Detect which cell encompasses the target text, then output its (X, Y) center coordinate. 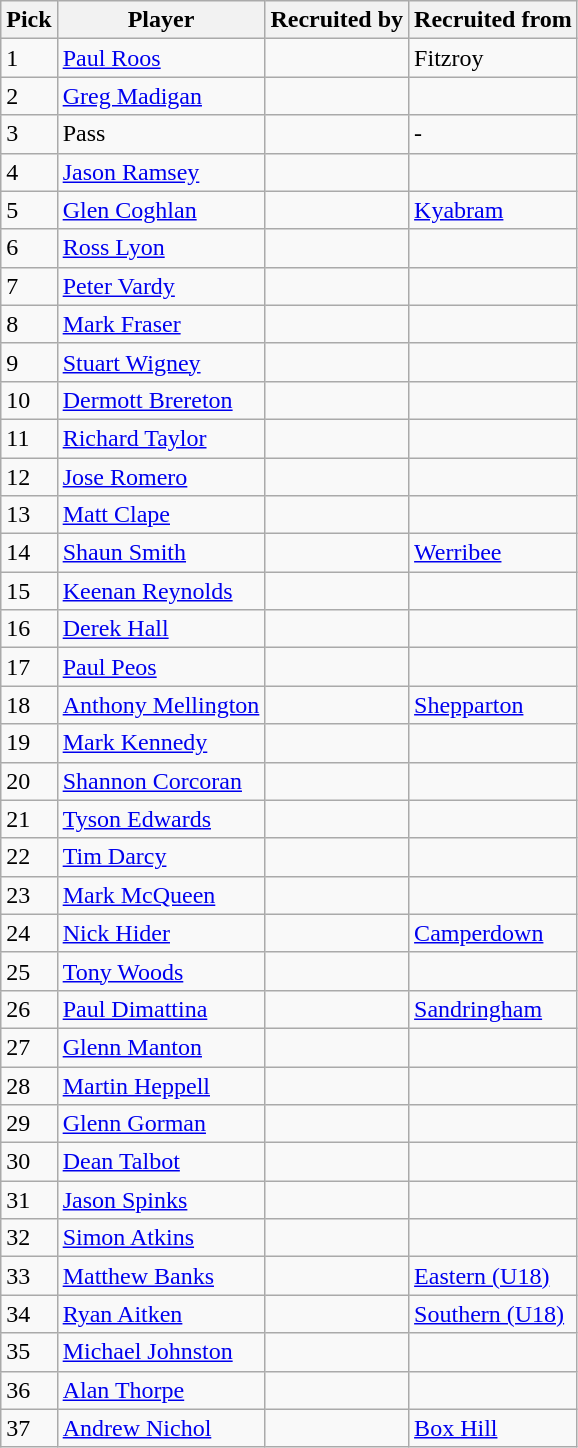
30 (29, 1162)
28 (29, 1085)
Jose Romero (161, 477)
Shannon Corcoran (161, 781)
33 (29, 1276)
Paul Dimattina (161, 1009)
11 (29, 438)
Recruited by (337, 20)
Box Hill (494, 1428)
13 (29, 515)
25 (29, 971)
Dermott Brereton (161, 400)
- (494, 134)
16 (29, 629)
34 (29, 1314)
10 (29, 400)
Southern (U18) (494, 1314)
24 (29, 933)
8 (29, 324)
32 (29, 1238)
Nick Hider (161, 933)
Glenn Manton (161, 1047)
Ross Lyon (161, 248)
19 (29, 743)
Werribee (494, 553)
Matt Clape (161, 515)
Tony Woods (161, 971)
Camperdown (494, 933)
Derek Hall (161, 629)
Andrew Nichol (161, 1428)
Anthony Mellington (161, 705)
Peter Vardy (161, 286)
Glenn Gorman (161, 1124)
Player (161, 20)
Matthew Banks (161, 1276)
6 (29, 248)
Mark McQueen (161, 895)
Glen Coghlan (161, 210)
Shepparton (494, 705)
22 (29, 857)
Michael Johnston (161, 1352)
Jason Spinks (161, 1200)
27 (29, 1047)
Simon Atkins (161, 1238)
23 (29, 895)
Richard Taylor (161, 438)
Sandringham (494, 1009)
29 (29, 1124)
Alan Thorpe (161, 1390)
9 (29, 362)
26 (29, 1009)
Pick (29, 20)
4 (29, 172)
Eastern (U18) (494, 1276)
Mark Fraser (161, 324)
Kyabram (494, 210)
Keenan Reynolds (161, 591)
35 (29, 1352)
15 (29, 591)
36 (29, 1390)
Shaun Smith (161, 553)
12 (29, 477)
7 (29, 286)
Martin Heppell (161, 1085)
Stuart Wigney (161, 362)
Paul Roos (161, 58)
Fitzroy (494, 58)
Dean Talbot (161, 1162)
14 (29, 553)
2 (29, 96)
3 (29, 134)
5 (29, 210)
31 (29, 1200)
Tyson Edwards (161, 819)
37 (29, 1428)
Tim Darcy (161, 857)
17 (29, 667)
Jason Ramsey (161, 172)
Ryan Aitken (161, 1314)
18 (29, 705)
1 (29, 58)
Pass (161, 134)
Recruited from (494, 20)
21 (29, 819)
Paul Peos (161, 667)
Greg Madigan (161, 96)
20 (29, 781)
Mark Kennedy (161, 743)
